Identify which cell holds the provided text, then report its (X, Y) central coordinate. 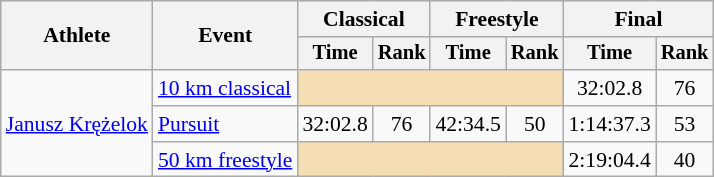
1:14:37.3 (609, 124)
Pursuit (225, 124)
50 (535, 124)
42:34.5 (468, 124)
Final (638, 19)
10 km classical (225, 88)
Janusz Krężelok (77, 124)
53 (685, 124)
Athlete (77, 36)
Freestyle (496, 19)
Event (225, 36)
Classical (364, 19)
